Scan for the cell matching the given text and deliver its [X, Y] coordinate at center. 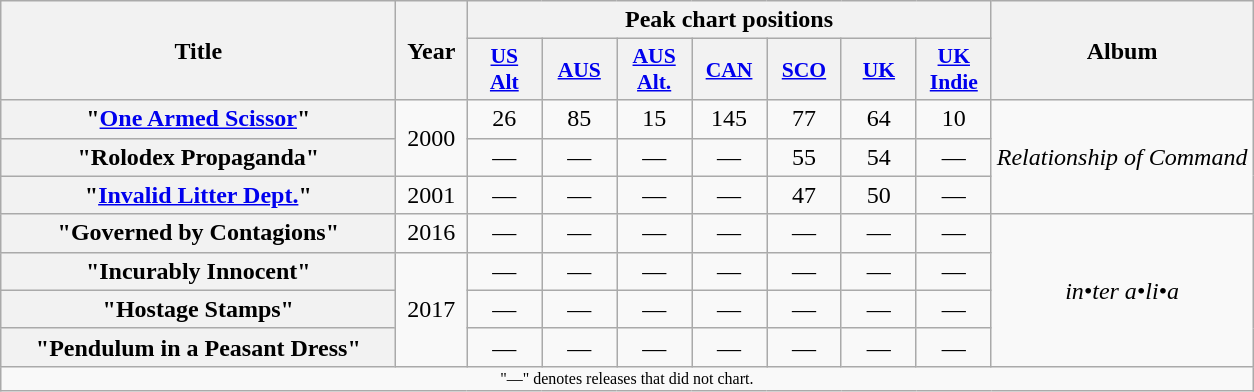
64 [878, 119]
50 [878, 195]
2017 [432, 309]
in•ter a•li•a [1122, 290]
"Rolodex Propaganda" [198, 157]
47 [804, 195]
"Pendulum in a Peasant Dress" [198, 347]
USAlt [504, 70]
"Governed by Contagions" [198, 233]
"Incurably Innocent" [198, 271]
"Hostage Stamps" [198, 309]
Peak chart positions [729, 20]
77 [804, 119]
54 [878, 157]
"—" denotes releases that did not chart. [627, 378]
Relationship of Command [1122, 157]
CAN [730, 70]
55 [804, 157]
Album [1122, 50]
Year [432, 50]
SCO [804, 70]
UKIndie [954, 70]
"One Armed Scissor" [198, 119]
85 [580, 119]
AUS [580, 70]
145 [730, 119]
10 [954, 119]
Title [198, 50]
2000 [432, 138]
"Invalid Litter Dept." [198, 195]
15 [654, 119]
26 [504, 119]
AUSAlt. [654, 70]
2001 [432, 195]
UK [878, 70]
2016 [432, 233]
